Search for the cell housing the specified text and yield its [X, Y] center coordinate. 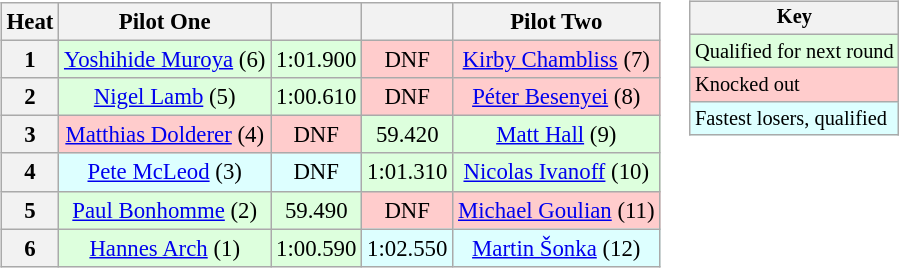
Yoshihide Muroya (6) [165, 60]
Nicolas Ivanoff (10) [556, 172]
Michael Goulian (11) [556, 210]
Key [794, 18]
Qualified for next round [794, 51]
5 [30, 210]
Heat [30, 22]
Kirby Chambliss (7) [556, 60]
1:00.590 [316, 248]
Pilot Two [556, 22]
1:01.310 [408, 172]
Nigel Lamb (5) [165, 97]
1 [30, 60]
Pete McLeod (3) [165, 172]
Martin Šonka (12) [556, 248]
Matt Hall (9) [556, 135]
Hannes Arch (1) [165, 248]
3 [30, 135]
59.490 [316, 210]
1:02.550 [408, 248]
Fastest losers, qualified [794, 119]
Pilot One [165, 22]
6 [30, 248]
Matthias Dolderer (4) [165, 135]
Paul Bonhomme (2) [165, 210]
1:01.900 [316, 60]
1:00.610 [316, 97]
Péter Besenyei (8) [556, 97]
4 [30, 172]
Knocked out [794, 85]
2 [30, 97]
59.420 [408, 135]
